From the cell containing the given text, extract its center point as [x, y] coordinate. 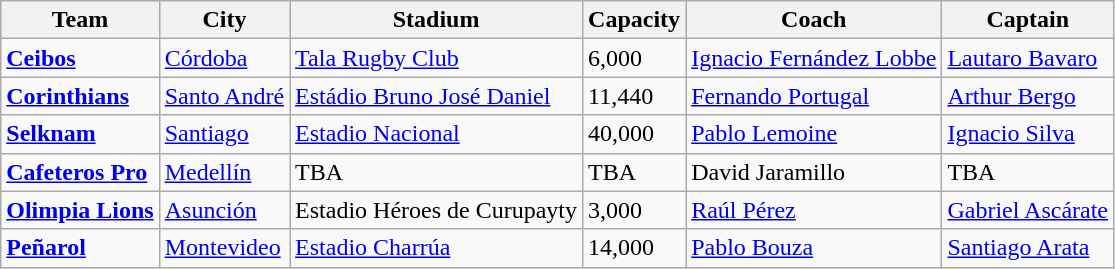
40,000 [634, 134]
Selknam [80, 134]
David Jaramillo [814, 172]
City [224, 20]
Santo André [224, 96]
Captain [1028, 20]
Team [80, 20]
Gabriel Ascárate [1028, 210]
Tala Rugby Club [436, 58]
Arthur Bergo [1028, 96]
Estadio Héroes de Curupayty [436, 210]
6,000 [634, 58]
Estádio Bruno José Daniel [436, 96]
Corinthians [80, 96]
Santiago [224, 134]
Peñarol [80, 248]
Montevideo [224, 248]
Stadium [436, 20]
Lautaro Bavaro [1028, 58]
Santiago Arata [1028, 248]
Estadio Charrúa [436, 248]
Capacity [634, 20]
Olimpia Lions [80, 210]
Fernando Portugal [814, 96]
3,000 [634, 210]
Coach [814, 20]
Ceibos [80, 58]
Asunción [224, 210]
Estadio Nacional [436, 134]
Pablo Bouza [814, 248]
Córdoba [224, 58]
Ignacio Fernández Lobbe [814, 58]
14,000 [634, 248]
Pablo Lemoine [814, 134]
Medellín [224, 172]
Ignacio Silva [1028, 134]
11,440 [634, 96]
Cafeteros Pro [80, 172]
Raúl Pérez [814, 210]
